Identify which cell holds the provided text, then report its [x, y] central coordinate. 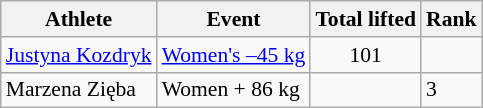
Athlete [79, 19]
Women + 86 kg [234, 90]
Marzena Zięba [79, 90]
Total lifted [366, 19]
Rank [452, 19]
Women's –45 kg [234, 55]
Event [234, 19]
Justyna Kozdryk [79, 55]
101 [366, 55]
3 [452, 90]
